Identify which cell holds the provided text, then report its (X, Y) central coordinate. 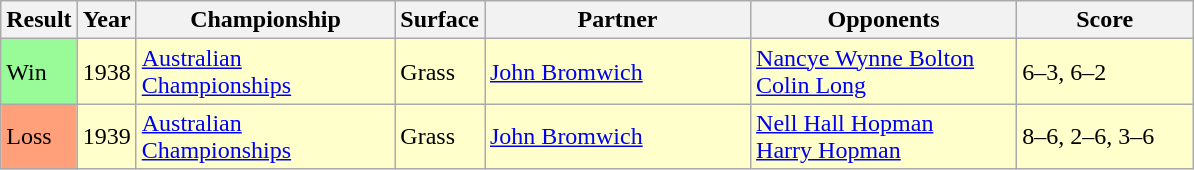
Championship (266, 20)
Loss (39, 136)
6–3, 6–2 (1105, 72)
8–6, 2–6, 3–6 (1105, 136)
1939 (106, 136)
Score (1105, 20)
Nell Hall Hopman Harry Hopman (884, 136)
Surface (440, 20)
Nancye Wynne Bolton Colin Long (884, 72)
1938 (106, 72)
Partner (617, 20)
Result (39, 20)
Opponents (884, 20)
Year (106, 20)
Win (39, 72)
